Scan for the cell matching the given text and deliver its [x, y] coordinate at center. 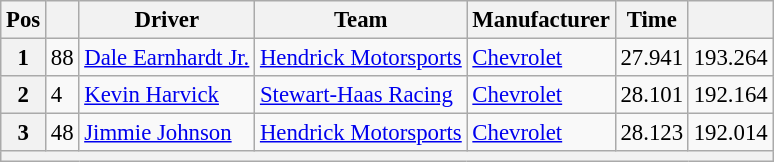
4 [62, 95]
48 [62, 133]
Manufacturer [541, 20]
Time [652, 20]
27.941 [652, 58]
193.264 [730, 58]
Team [361, 20]
28.101 [652, 95]
Dale Earnhardt Jr. [167, 58]
3 [24, 133]
Driver [167, 20]
192.014 [730, 133]
88 [62, 58]
1 [24, 58]
Jimmie Johnson [167, 133]
192.164 [730, 95]
Pos [24, 20]
2 [24, 95]
Kevin Harvick [167, 95]
28.123 [652, 133]
Stewart-Haas Racing [361, 95]
